Locate the cell with the specified text and output its (x, y) center coordinate. 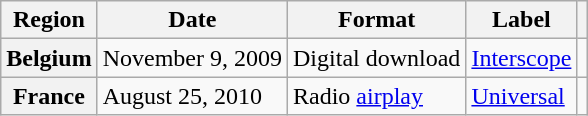
Region (49, 20)
Interscope (522, 58)
Digital download (377, 58)
Date (192, 20)
November 9, 2009 (192, 58)
France (49, 96)
Belgium (49, 58)
Label (522, 20)
Universal (522, 96)
Format (377, 20)
Radio airplay (377, 96)
August 25, 2010 (192, 96)
